Identify which cell holds the provided text, then report its (x, y) central coordinate. 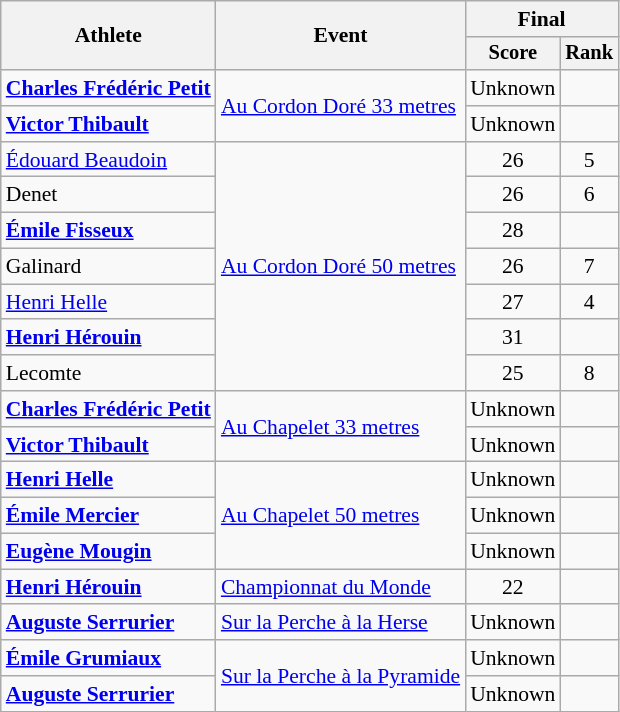
27 (512, 302)
Sur la Perche à la Pyramide (340, 676)
6 (589, 195)
Final (542, 19)
Émile Fisseux (108, 231)
Galinard (108, 267)
Championnat du Monde (340, 587)
Au Cordon Doré 33 metres (340, 106)
28 (512, 231)
Eugène Mougin (108, 552)
25 (512, 373)
Édouard Beaudoin (108, 160)
Émile Mercier (108, 516)
Athlete (108, 36)
Au Chapelet 50 metres (340, 516)
7 (589, 267)
Denet (108, 195)
Event (340, 36)
8 (589, 373)
4 (589, 302)
22 (512, 587)
Score (512, 54)
31 (512, 338)
Rank (589, 54)
Sur la Perche à la Herse (340, 623)
Au Chapelet 33 metres (340, 426)
Lecomte (108, 373)
Émile Grumiaux (108, 658)
Au Cordon Doré 50 metres (340, 266)
5 (589, 160)
